Output the (X, Y) coordinate of the center of the cell containing the given text.  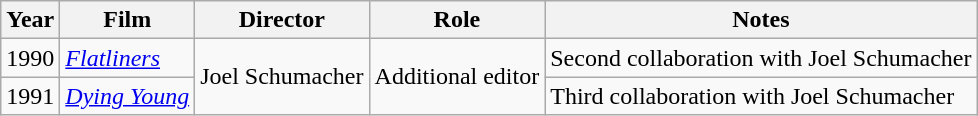
1990 (30, 58)
Dying Young (128, 96)
1991 (30, 96)
Director (282, 20)
Notes (761, 20)
Second collaboration with Joel Schumacher (761, 58)
Role (457, 20)
Additional editor (457, 77)
Film (128, 20)
Third collaboration with Joel Schumacher (761, 96)
Flatliners (128, 58)
Year (30, 20)
Joel Schumacher (282, 77)
